Return the [x, y] coordinate for the center point of the cell that contains the specified text.  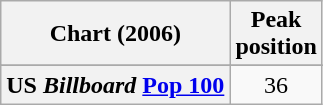
36 [276, 85]
Peakposition [276, 34]
US Billboard Pop 100 [116, 85]
Chart (2006) [116, 34]
